Return (x, y) of the center of cell containing provided text 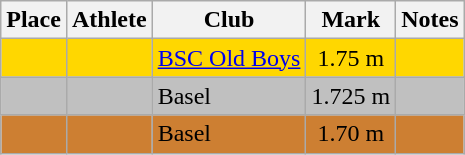
1.75 m (351, 58)
Club (229, 20)
Mark (351, 20)
BSC Old Boys (229, 58)
1.70 m (351, 134)
Place (34, 20)
Athlete (109, 20)
1.725 m (351, 96)
Notes (430, 20)
